Determine the [x, y] coordinate at the center of the cell enclosing the given text.  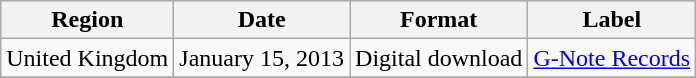
United Kingdom [88, 58]
Format [439, 20]
Date [262, 20]
January 15, 2013 [262, 58]
Region [88, 20]
Label [612, 20]
Digital download [439, 58]
G-Note Records [612, 58]
